From the cell containing the given text, extract its center point as [x, y] coordinate. 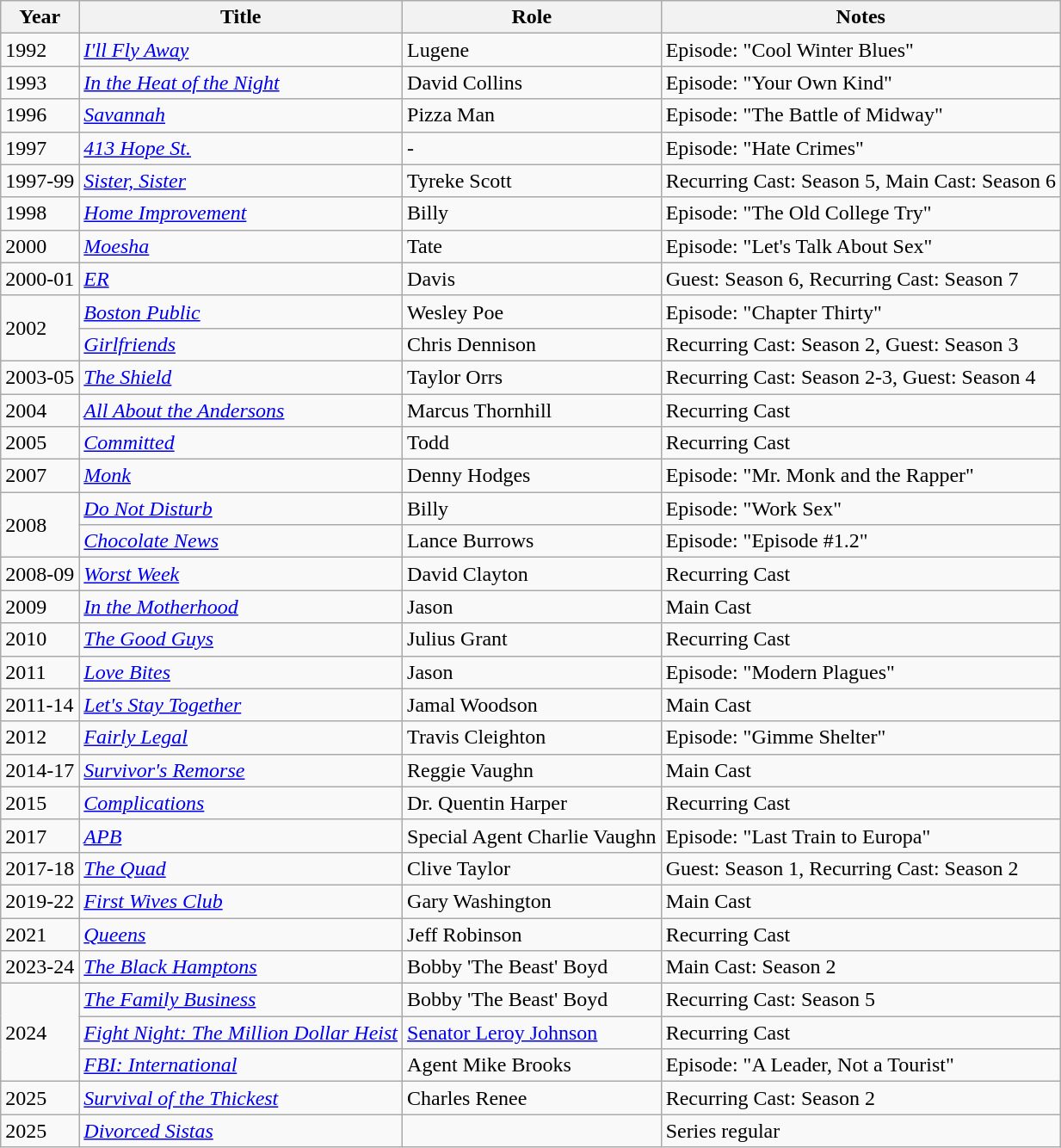
Title [241, 17]
Savannah [241, 115]
2011 [40, 672]
2010 [40, 639]
Notes [861, 17]
Episode: "A Leader, Not a Tourist" [861, 1065]
Episode: "The Old College Try" [861, 213]
First Wives Club [241, 901]
2000 [40, 246]
2004 [40, 410]
Davis [532, 279]
1992 [40, 50]
Episode: "Cool Winter Blues" [861, 50]
Girlfriends [241, 344]
Jeff Robinson [532, 934]
Special Agent Charlie Vaughn [532, 836]
Chris Dennison [532, 344]
Love Bites [241, 672]
Role [532, 17]
2007 [40, 476]
The Black Hamptons [241, 967]
1993 [40, 83]
Survival of the Thickest [241, 1098]
Queens [241, 934]
Episode: "Work Sex" [861, 509]
2003-05 [40, 377]
Series regular [861, 1131]
2009 [40, 607]
The Shield [241, 377]
Tate [532, 246]
Recurring Cast: Season 5 [861, 1000]
Episode: "The Battle of Midway" [861, 115]
Tyreke Scott [532, 181]
Fight Night: The Million Dollar Heist [241, 1033]
Gary Washington [532, 901]
Episode: "Let's Talk About Sex" [861, 246]
Guest: Season 1, Recurring Cast: Season 2 [861, 868]
Main Cast: Season 2 [861, 967]
Episode: "Episode #1.2" [861, 541]
2005 [40, 443]
2008-09 [40, 574]
2000-01 [40, 279]
Taylor Orrs [532, 377]
Recurring Cast: Season 2-3, Guest: Season 4 [861, 377]
2008 [40, 525]
Sister, Sister [241, 181]
2015 [40, 803]
Recurring Cast: Season 2, Guest: Season 3 [861, 344]
Year [40, 17]
Home Improvement [241, 213]
In the Heat of the Night [241, 83]
Episode: "Mr. Monk and the Rapper" [861, 476]
Episode: "Last Train to Europa" [861, 836]
Pizza Man [532, 115]
2017-18 [40, 868]
FBI: International [241, 1065]
I'll Fly Away [241, 50]
Do Not Disturb [241, 509]
Lance Burrows [532, 541]
Episode: "Modern Plagues" [861, 672]
Episode: "Hate Crimes" [861, 148]
2017 [40, 836]
2012 [40, 738]
413 Hope St. [241, 148]
Complications [241, 803]
1997-99 [40, 181]
The Quad [241, 868]
Clive Taylor [532, 868]
Reggie Vaughn [532, 770]
Guest: Season 6, Recurring Cast: Season 7 [861, 279]
Episode: "Chapter Thirty" [861, 312]
Charles Renee [532, 1098]
Todd [532, 443]
Chocolate News [241, 541]
Marcus Thornhill [532, 410]
Survivor's Remorse [241, 770]
Agent Mike Brooks [532, 1065]
Jamal Woodson [532, 705]
2011-14 [40, 705]
Divorced Sistas [241, 1131]
2024 [40, 1033]
2014-17 [40, 770]
Wesley Poe [532, 312]
1996 [40, 115]
Worst Week [241, 574]
Dr. Quentin Harper [532, 803]
Episode: "Gimme Shelter" [861, 738]
1997 [40, 148]
Julius Grant [532, 639]
Senator Leroy Johnson [532, 1033]
Episode: "Your Own Kind" [861, 83]
All About the Andersons [241, 410]
Moesha [241, 246]
ER [241, 279]
Recurring Cast: Season 2 [861, 1098]
David Clayton [532, 574]
Boston Public [241, 312]
Recurring Cast: Season 5, Main Cast: Season 6 [861, 181]
In the Motherhood [241, 607]
2021 [40, 934]
Monk [241, 476]
- [532, 148]
APB [241, 836]
Travis Cleighton [532, 738]
Fairly Legal [241, 738]
The Family Business [241, 1000]
2002 [40, 328]
Let's Stay Together [241, 705]
1998 [40, 213]
David Collins [532, 83]
2023-24 [40, 967]
2019-22 [40, 901]
Lugene [532, 50]
Denny Hodges [532, 476]
The Good Guys [241, 639]
Committed [241, 443]
